Find where the given text appears and provide that cell's center as [X, Y] coordinate. 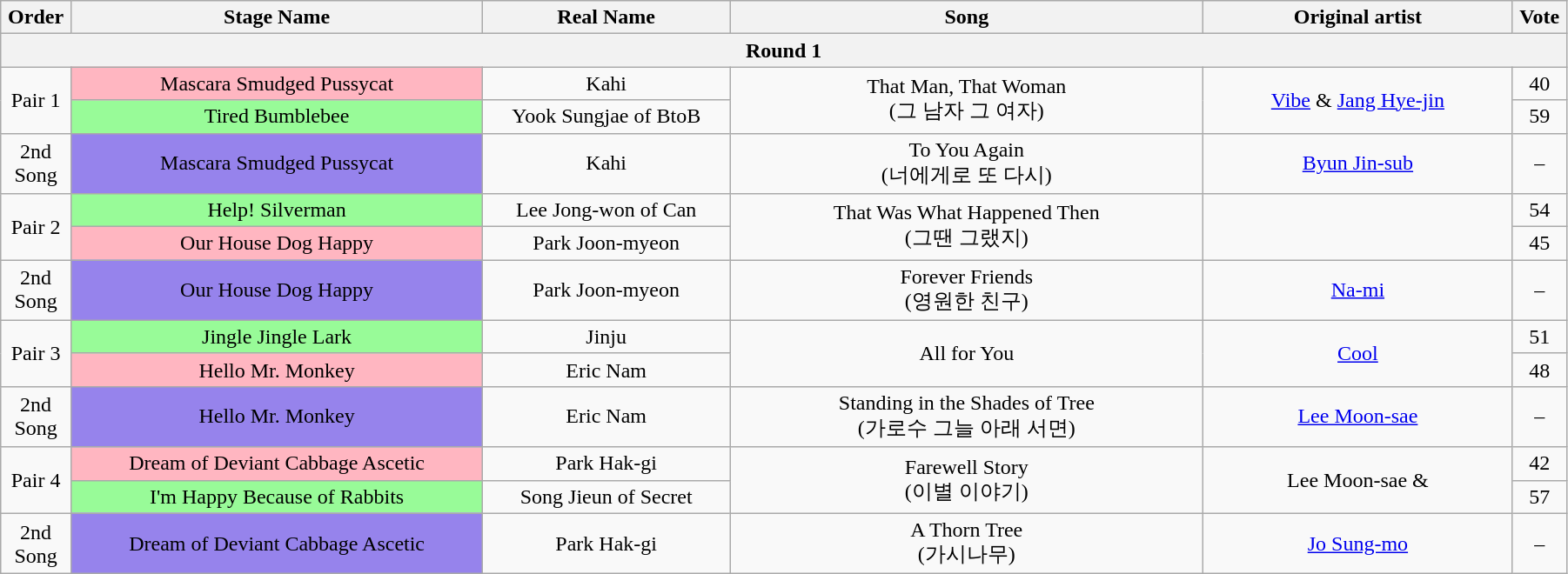
Original artist [1357, 17]
42 [1540, 464]
Cool [1357, 353]
Real Name [606, 17]
Pair 2 [37, 227]
Round 1 [784, 50]
Forever Friends(영원한 친구) [967, 290]
Byun Jin-sub [1357, 164]
Song Jieun of Secret [606, 497]
Lee Jong-won of Can [606, 210]
45 [1540, 244]
Yook Sungjae of BtoB [606, 117]
Lee Moon-sae [1357, 417]
Jo Sung-mo [1357, 544]
That Was What Happened Then(그땐 그랬지) [967, 227]
Jinju [606, 337]
Farewell Story(이별 이야기) [967, 480]
54 [1540, 210]
Song [967, 17]
40 [1540, 83]
Pair 3 [37, 353]
Help! Silverman [277, 210]
Vote [1540, 17]
Na-mi [1357, 290]
48 [1540, 370]
59 [1540, 117]
51 [1540, 337]
Vibe & Jang Hye-jin [1357, 100]
All for You [967, 353]
Lee Moon-sae & [1357, 480]
Stage Name [277, 17]
Pair 1 [37, 100]
That Man, That Woman(그 남자 그 여자) [967, 100]
A Thorn Tree(가시나무) [967, 544]
Standing in the Shades of Tree(가로수 그늘 아래 서면) [967, 417]
57 [1540, 497]
Jingle Jingle Lark [277, 337]
Tired Bumblebee [277, 117]
I'm Happy Because of Rabbits [277, 497]
To You Again(너에게로 또 다시) [967, 164]
Order [37, 17]
Pair 4 [37, 480]
